Find where the given text appears and provide that cell's center as (x, y) coordinate. 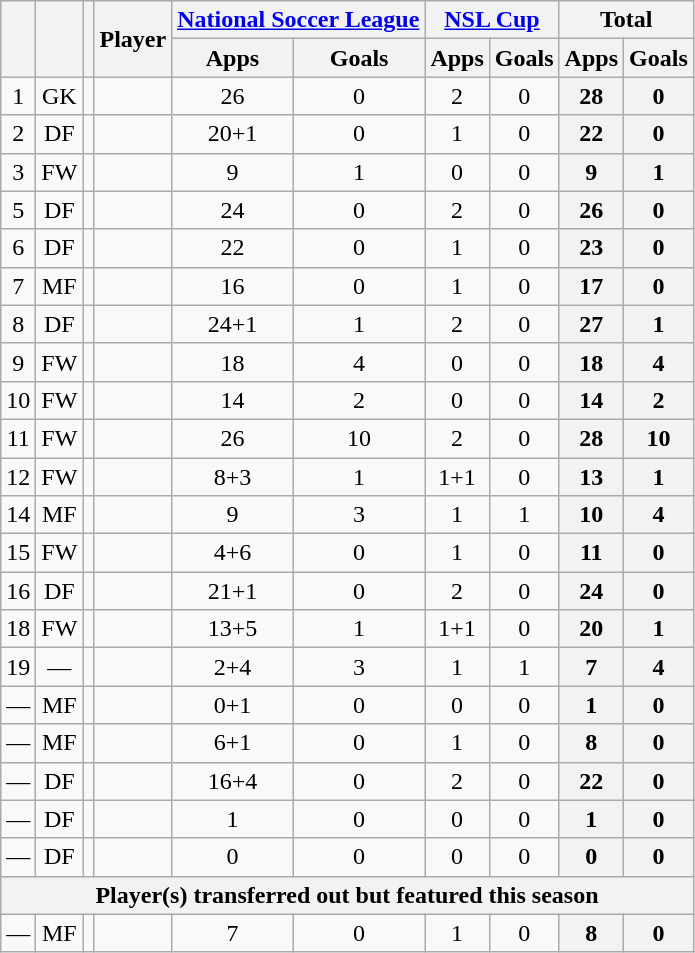
GK (60, 96)
13 (591, 477)
National Soccer League (298, 20)
21+1 (233, 591)
0+1 (233, 705)
5 (18, 210)
23 (591, 248)
Player (133, 39)
4+6 (233, 553)
20+1 (233, 134)
8+3 (233, 477)
16+4 (233, 781)
6+1 (233, 743)
27 (591, 324)
Player(s) transferred out but featured this season (348, 895)
20 (591, 629)
15 (18, 553)
19 (18, 667)
24+1 (233, 324)
2+4 (233, 667)
Total (626, 20)
NSL Cup (492, 20)
13+5 (233, 629)
17 (591, 286)
6 (18, 248)
12 (18, 477)
